Return (X, Y) of the center of cell containing provided text 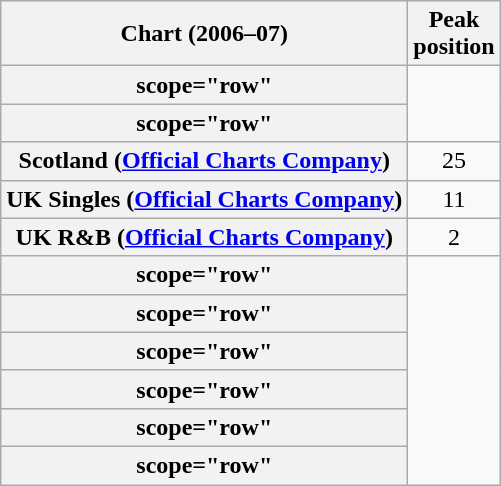
Chart (2006–07) (204, 34)
Scotland (Official Charts Company) (204, 161)
UK Singles (Official Charts Company) (204, 199)
Peakposition (454, 34)
2 (454, 237)
UK R&B (Official Charts Company) (204, 237)
11 (454, 199)
25 (454, 161)
